Search for the cell housing the specified text and yield its [x, y] center coordinate. 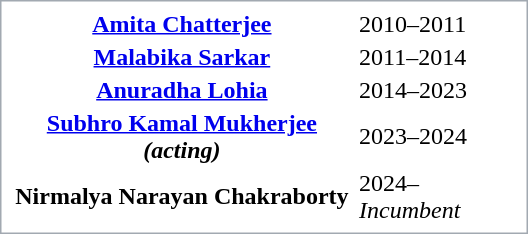
Nirmalya Narayan Chakraborty [182, 196]
2023–2024 [438, 136]
2014–2023 [438, 90]
Malabika Sarkar [182, 57]
Anuradha Lohia [182, 90]
Subhro Kamal Mukherjee (acting) [182, 136]
Amita Chatterjee [182, 24]
2010–2011 [438, 24]
2024–Incumbent [438, 196]
2011–2014 [438, 57]
